Locate the cell with the specified text and output its (x, y) center coordinate. 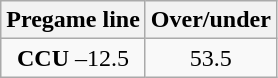
53.5 (210, 58)
CCU –12.5 (74, 58)
Pregame line (74, 20)
Over/under (210, 20)
